Scan for the cell matching the given text and deliver its (x, y) coordinate at center. 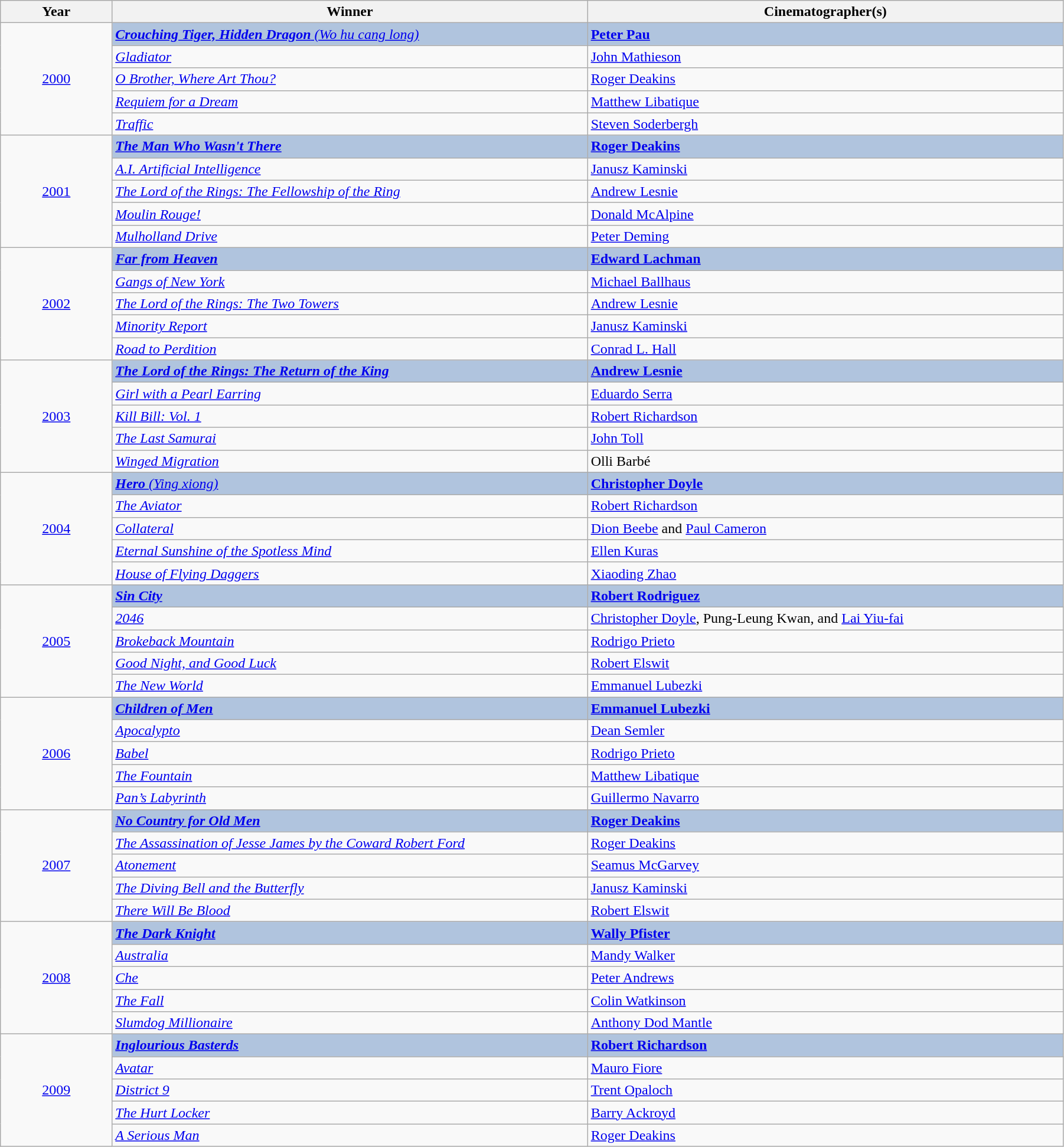
2003 (57, 416)
Mulholland Drive (350, 236)
Minority Report (350, 326)
Donald McAlpine (825, 214)
2004 (57, 528)
A Serious Man (350, 1135)
The Last Samurai (350, 439)
Peter Pau (825, 34)
Avatar (350, 1068)
Mauro Fiore (825, 1068)
2008 (57, 978)
Robert Rodriguez (825, 596)
Collateral (350, 528)
Apocalypto (350, 731)
John Toll (825, 439)
The Lord of the Rings: The Fellowship of the Ring (350, 191)
Barry Ackroyd (825, 1113)
The Dark Knight (350, 933)
Kill Bill: Vol. 1 (350, 416)
Seamus McGarvey (825, 865)
Steven Soderbergh (825, 124)
Eduardo Serra (825, 394)
Brokeback Mountain (350, 641)
2006 (57, 753)
Winged Migration (350, 461)
The Fall (350, 1001)
Good Night, and Good Luck (350, 664)
The Lord of the Rings: The Return of the King (350, 371)
Edward Lachman (825, 259)
Road to Perdition (350, 349)
Moulin Rouge! (350, 214)
John Mathieson (825, 57)
The Assassination of Jesse James by the Coward Robert Ford (350, 843)
The Hurt Locker (350, 1113)
Atonement (350, 865)
O Brother, Where Art Thou? (350, 79)
Girl with a Pearl Earring (350, 394)
Crouching Tiger, Hidden Dragon (Wo hu cang long) (350, 34)
Peter Deming (825, 236)
The Man Who Wasn't There (350, 146)
2046 (350, 618)
Slumdog Millionaire (350, 1023)
Wally Pfister (825, 933)
2000 (57, 79)
Inglourious Basterds (350, 1045)
Gladiator (350, 57)
Winner (350, 12)
The Aviator (350, 506)
Anthony Dod Mantle (825, 1023)
2002 (57, 303)
Olli Barbé (825, 461)
Conrad L. Hall (825, 349)
Xiaoding Zhao (825, 573)
The Diving Bell and the Butterfly (350, 888)
A.I. Artificial Intelligence (350, 169)
2001 (57, 191)
Gangs of New York (350, 282)
Christopher Doyle (825, 483)
The Fountain (350, 776)
2009 (57, 1090)
Dion Beebe and Paul Cameron (825, 528)
There Will Be Blood (350, 910)
Guillermo Navarro (825, 798)
Mandy Walker (825, 955)
Peter Andrews (825, 978)
The New World (350, 686)
Cinematographer(s) (825, 12)
The Lord of the Rings: The Two Towers (350, 304)
No Country for Old Men (350, 821)
Dean Semler (825, 731)
District 9 (350, 1090)
Sin City (350, 596)
Year (57, 12)
Che (350, 978)
Traffic (350, 124)
Trent Opaloch (825, 1090)
Colin Watkinson (825, 1001)
Far from Heaven (350, 259)
Hero (Ying xiong) (350, 483)
Requiem for a Dream (350, 102)
2007 (57, 865)
Children of Men (350, 708)
Ellen Kuras (825, 551)
Christopher Doyle, Pung-Leung Kwan, and Lai Yiu-fai (825, 618)
Michael Ballhaus (825, 282)
Eternal Sunshine of the Spotless Mind (350, 551)
Australia (350, 955)
2005 (57, 641)
Babel (350, 753)
Pan’s Labyrinth (350, 798)
House of Flying Daggers (350, 573)
